Locate the cell with the specified text and output its [x, y] center coordinate. 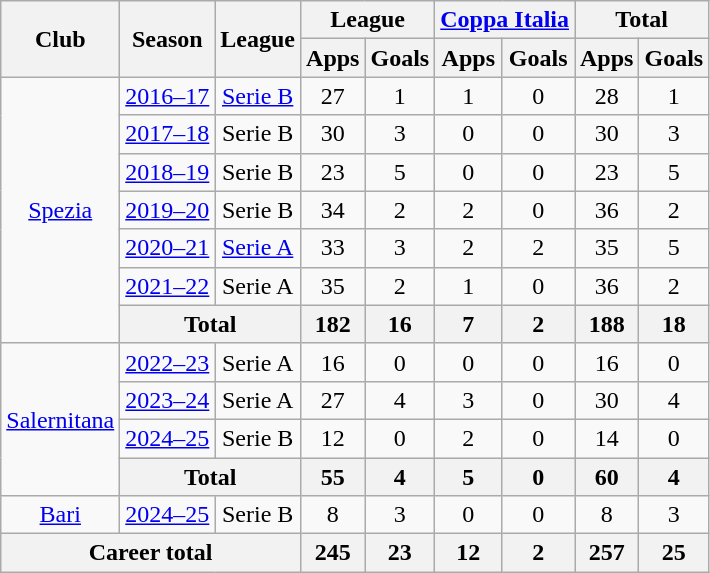
188 [606, 324]
2016–17 [168, 96]
2022–23 [168, 362]
33 [333, 248]
7 [468, 324]
2020–21 [168, 248]
257 [606, 553]
Club [60, 39]
Bari [60, 515]
14 [606, 438]
18 [674, 324]
28 [606, 96]
60 [606, 477]
182 [333, 324]
Salernitana [60, 419]
245 [333, 553]
Coppa Italia [505, 20]
2019–20 [168, 210]
Season [168, 39]
2023–24 [168, 400]
Career total [151, 553]
Spezia [60, 210]
34 [333, 210]
55 [333, 477]
2021–22 [168, 286]
2017–18 [168, 134]
2018–19 [168, 172]
25 [674, 553]
